Detect which cell encompasses the target text, then output its [X, Y] center coordinate. 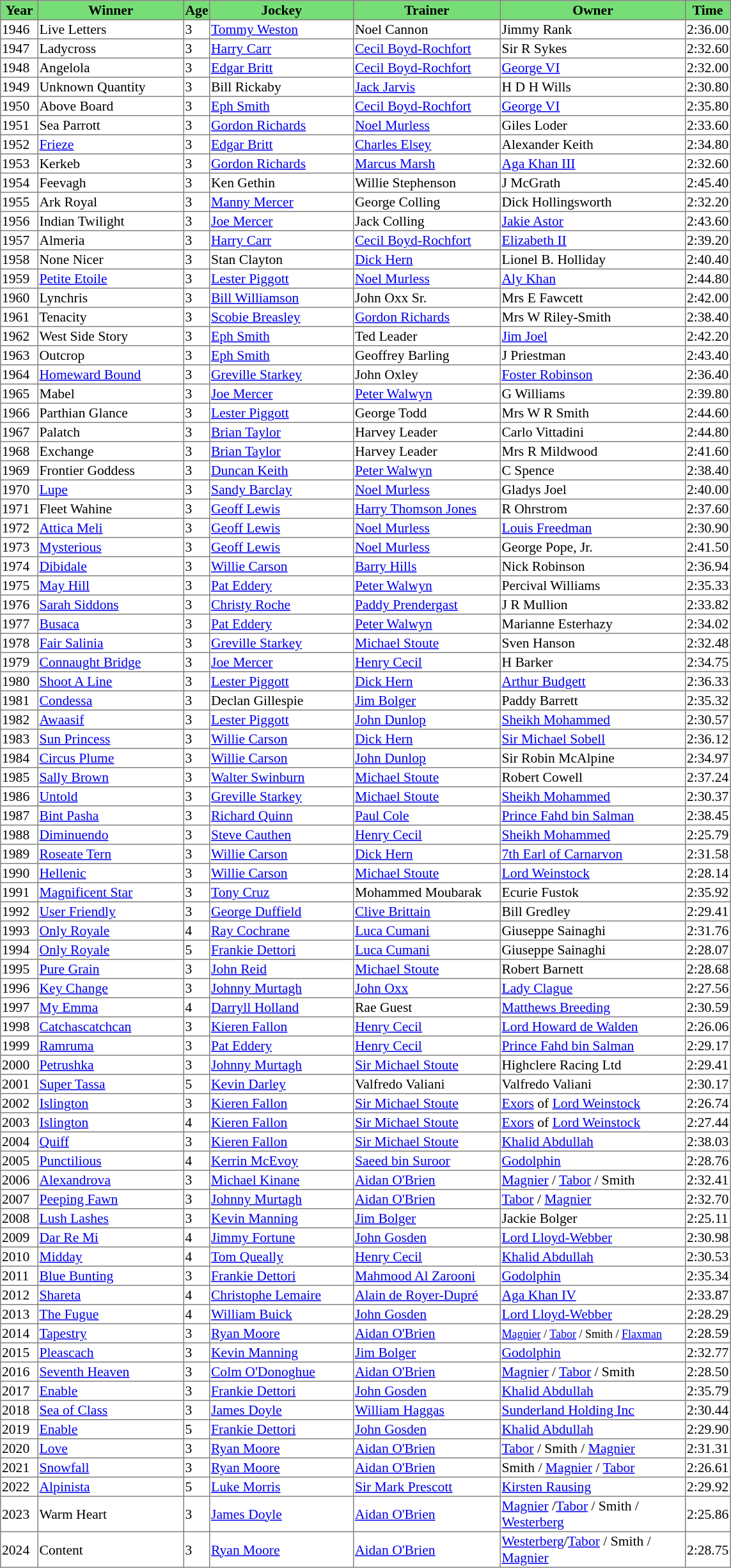
2:25.79 [708, 835]
Seventh Heaven [111, 1372]
2009 [19, 1238]
Alexandrova [111, 1180]
2:45.40 [708, 183]
2002 [19, 1103]
1968 [19, 451]
1960 [19, 298]
Alpinista [111, 1487]
2:28.59 [708, 1333]
2012 [19, 1295]
2:35.34 [708, 1276]
Tapestry [111, 1333]
Busaca [111, 624]
Barry Hills [427, 566]
Peeping Fawn [111, 1199]
Bill Rickaby [281, 87]
Mahmood Al Zarooni [427, 1276]
Luke Morris [281, 1487]
2:33.60 [708, 125]
Circus Plume [111, 758]
Nick Robinson [593, 566]
John Oxx Sr. [427, 298]
Ken Gethin [281, 183]
Untold [111, 796]
1969 [19, 470]
Mabel [111, 394]
Key Change [111, 988]
Lord Howard de Walden [593, 1027]
User Friendly [111, 912]
Content [111, 1549]
1957 [19, 240]
2:36.12 [708, 739]
2:43.60 [708, 221]
2:41.60 [708, 451]
7th Earl of Carnarvon [593, 854]
1954 [19, 183]
2:30.59 [708, 1007]
Tom Queally [281, 1257]
2:31.31 [708, 1448]
John Oxx [427, 988]
1999 [19, 1046]
2:38.45 [708, 816]
Sally Brown [111, 777]
Catchascatchcan [111, 1027]
2:31.76 [708, 931]
Richard Quinn [281, 816]
1978 [19, 643]
Walter Swinburn [281, 777]
Lush Lashes [111, 1218]
Jack Jarvis [427, 87]
Lionel B. Holliday [593, 260]
Indian Twilight [111, 221]
2:34.02 [708, 624]
Kerkeb [111, 164]
2:27.56 [708, 988]
2010 [19, 1257]
George Duffield [281, 912]
1948 [19, 68]
Carlo Vittadini [593, 432]
1964 [19, 375]
Paul Cole [427, 816]
J R Mullion [593, 605]
Petite Etoile [111, 279]
1982 [19, 720]
Michael Kinane [281, 1180]
Ecurie Fustok [593, 892]
1997 [19, 1007]
1996 [19, 988]
George Colling [427, 202]
Lupe [111, 490]
2:38.03 [708, 1142]
Lynchris [111, 298]
2:36.94 [708, 566]
2:30.57 [708, 720]
2:31.58 [708, 854]
Super Tassa [111, 1084]
2017 [19, 1391]
Year [19, 10]
2003 [19, 1122]
2021 [19, 1468]
Saeed bin Suroor [427, 1161]
1979 [19, 662]
Percival Williams [593, 586]
Homeward Bound [111, 375]
2:26.06 [708, 1027]
C Spence [593, 470]
2:34.97 [708, 758]
1983 [19, 739]
2:33.82 [708, 605]
Tabor / Magnier [593, 1199]
Alain de Royer-Dupré [427, 1295]
2016 [19, 1372]
Trainer [427, 10]
Foster Robinson [593, 375]
1949 [19, 87]
1984 [19, 758]
1959 [19, 279]
Jackie Bolger [593, 1218]
William Haggas [427, 1410]
Marianne Esterhazy [593, 624]
Tommy Weston [281, 29]
Jakie Astor [593, 221]
Mrs W R Smith [593, 413]
Charles Elsey [427, 144]
Sun Princess [111, 739]
Frontier Goddess [111, 470]
2:36.00 [708, 29]
1953 [19, 164]
2:44.60 [708, 413]
Mohammed Moubarak [427, 892]
Paddy Prendergast [427, 605]
1956 [19, 221]
Manny Mercer [281, 202]
1988 [19, 835]
2:35.80 [708, 106]
2:40.40 [708, 260]
1965 [19, 394]
Louis Freedman [593, 528]
Harry Thomson Jones [427, 509]
1976 [19, 605]
Smith / Magnier / Tabor [593, 1468]
Kirsten Rausing [593, 1487]
2:35.32 [708, 701]
2:28.07 [708, 950]
1950 [19, 106]
Clive Brittain [427, 912]
2005 [19, 1161]
Noel Cannon [427, 29]
Snowfall [111, 1468]
2022 [19, 1487]
1946 [19, 29]
Shareta [111, 1295]
Christy Roche [281, 605]
Elizabeth II [593, 240]
Sea Parrott [111, 125]
1998 [19, 1027]
1962 [19, 336]
Tony Cruz [281, 892]
Alexander Keith [593, 144]
My Emma [111, 1007]
Westerberg/Tabor / Smith / Magnier [593, 1549]
Geoffrey Barling [427, 355]
The Fugue [111, 1314]
2:32.77 [708, 1353]
Aly Khan [593, 279]
Ladycross [111, 49]
George Pope, Jr. [593, 547]
2:30.80 [708, 87]
Dick Hollingsworth [593, 202]
2:36.40 [708, 375]
Mrs W Riley-Smith [593, 317]
2007 [19, 1199]
Bill Gredley [593, 912]
Christophe Lemaire [281, 1295]
Attica Meli [111, 528]
1972 [19, 528]
Bint Pasha [111, 816]
2:35.33 [708, 586]
1993 [19, 931]
2:30.44 [708, 1410]
1986 [19, 796]
1995 [19, 969]
2:39.20 [708, 240]
Pure Grain [111, 969]
Owner [593, 10]
Robert Cowell [593, 777]
John Reid [281, 969]
Diminuendo [111, 835]
Lady Clague [593, 988]
None Nicer [111, 260]
2:29.92 [708, 1487]
Mrs R Mildwood [593, 451]
Ray Cochrane [281, 931]
2:34.75 [708, 662]
Duncan Keith [281, 470]
2004 [19, 1142]
1955 [19, 202]
Hellenic [111, 873]
2:32.00 [708, 68]
Sir Robin McAlpine [593, 758]
2:28.68 [708, 969]
2008 [19, 1218]
Arthur Budgett [593, 681]
Condessa [111, 701]
2:41.50 [708, 547]
1947 [19, 49]
2:30.53 [708, 1257]
Kerrin McEvoy [281, 1161]
2:30.17 [708, 1084]
Unknown Quantity [111, 87]
Mysterious [111, 547]
1974 [19, 566]
Sven Hanson [593, 643]
1992 [19, 912]
Marcus Marsh [427, 164]
Time [708, 10]
2:37.24 [708, 777]
Willie Stephenson [427, 183]
Rae Guest [427, 1007]
2:35.79 [708, 1391]
Parthian Glance [111, 413]
2024 [19, 1549]
Ramruma [111, 1046]
Aga Khan III [593, 164]
1973 [19, 547]
2006 [19, 1180]
Live Letters [111, 29]
2:30.37 [708, 796]
West Side Story [111, 336]
2015 [19, 1353]
Connaught Bridge [111, 662]
Warm Heart [111, 1514]
Giles Loder [593, 125]
2:30.90 [708, 528]
R Ohrstrom [593, 509]
Pleascach [111, 1353]
John Oxley [427, 375]
H D H Wills [593, 87]
2:25.11 [708, 1218]
Mrs E Fawcett [593, 298]
J McGrath [593, 183]
2:26.74 [708, 1103]
2:28.29 [708, 1314]
2018 [19, 1410]
Dar Re Mi [111, 1238]
William Buick [281, 1314]
2:39.80 [708, 394]
Bill Williamson [281, 298]
Sarah Siddons [111, 605]
Stan Clayton [281, 260]
Awaasif [111, 720]
2011 [19, 1276]
2:25.86 [708, 1514]
Midday [111, 1257]
Highclere Racing Ltd [593, 1065]
Scobie Breasley [281, 317]
Lord Weinstock [593, 873]
Fair Salinia [111, 643]
Palatch [111, 432]
Sunderland Holding Inc [593, 1410]
Jimmy Rank [593, 29]
1970 [19, 490]
Darryll Holland [281, 1007]
Blue Bunting [111, 1276]
2:33.87 [708, 1295]
Gladys Joel [593, 490]
2014 [19, 1333]
2:32.48 [708, 643]
Kevin Darley [281, 1084]
Shoot A Line [111, 681]
Sea of Class [111, 1410]
2:29.17 [708, 1046]
1987 [19, 816]
1971 [19, 509]
Above Board [111, 106]
1975 [19, 586]
Dibidale [111, 566]
1981 [19, 701]
Jimmy Fortune [281, 1238]
Aga Khan IV [593, 1295]
2:28.76 [708, 1161]
Fleet Wahine [111, 509]
Tabor / Smith / Magnier [593, 1448]
2:42.20 [708, 336]
1967 [19, 432]
Sir Mark Prescott [427, 1487]
Sandy Barclay [281, 490]
Magnier /Tabor / Smith / Westerberg [593, 1514]
Magnificent Star [111, 892]
Ted Leader [427, 336]
Jack Colling [427, 221]
2:28.14 [708, 873]
1977 [19, 624]
2:40.00 [708, 490]
Paddy Barrett [593, 701]
2:32.20 [708, 202]
Frieze [111, 144]
1985 [19, 777]
2000 [19, 1065]
2:29.90 [708, 1429]
Sir Michael Sobell [593, 739]
2013 [19, 1314]
Exchange [111, 451]
2:37.60 [708, 509]
Jockey [281, 10]
May Hill [111, 586]
2:30.98 [708, 1238]
Tenacity [111, 317]
2:36.33 [708, 681]
G Williams [593, 394]
Punctilious [111, 1161]
Angelola [111, 68]
Age [196, 10]
2:34.80 [708, 144]
1980 [19, 681]
2001 [19, 1084]
1990 [19, 873]
Winner [111, 10]
2023 [19, 1514]
1966 [19, 413]
Robert Barnett [593, 969]
2:28.50 [708, 1372]
1958 [19, 260]
Declan Gillespie [281, 701]
Sir R Sykes [593, 49]
Jim Joel [593, 336]
2:35.92 [708, 892]
Outcrop [111, 355]
1991 [19, 892]
1989 [19, 854]
2:32.41 [708, 1180]
2:42.00 [708, 298]
Ark Royal [111, 202]
Matthews Breeding [593, 1007]
1951 [19, 125]
Magnier / Tabor / Smith / Flaxman [593, 1333]
Steve Cauthen [281, 835]
1961 [19, 317]
2:27.44 [708, 1122]
2:32.70 [708, 1199]
Colm O'Donoghue [281, 1372]
1994 [19, 950]
Quiff [111, 1142]
J Priestman [593, 355]
1952 [19, 144]
Petrushka [111, 1065]
2020 [19, 1448]
1963 [19, 355]
H Barker [593, 662]
Love [111, 1448]
Almeria [111, 240]
Roseate Tern [111, 854]
2:43.40 [708, 355]
George Todd [427, 413]
2:26.61 [708, 1468]
2019 [19, 1429]
Feevagh [111, 183]
2:28.75 [708, 1549]
